Determine the [X, Y] coordinate at the center of the cell enclosing the given text.  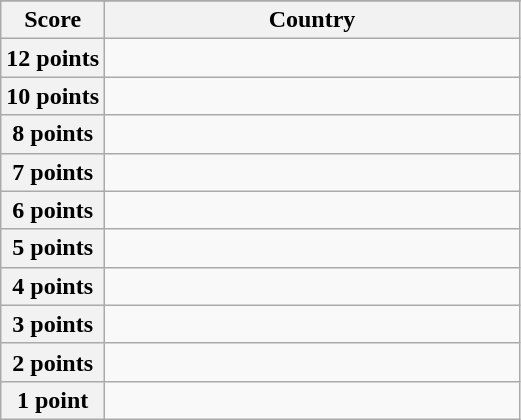
6 points [53, 210]
2 points [53, 362]
7 points [53, 172]
1 point [53, 400]
12 points [53, 58]
10 points [53, 96]
Country [312, 20]
3 points [53, 324]
5 points [53, 248]
8 points [53, 134]
4 points [53, 286]
Score [53, 20]
